Find where the given text appears and provide that cell's center as [x, y] coordinate. 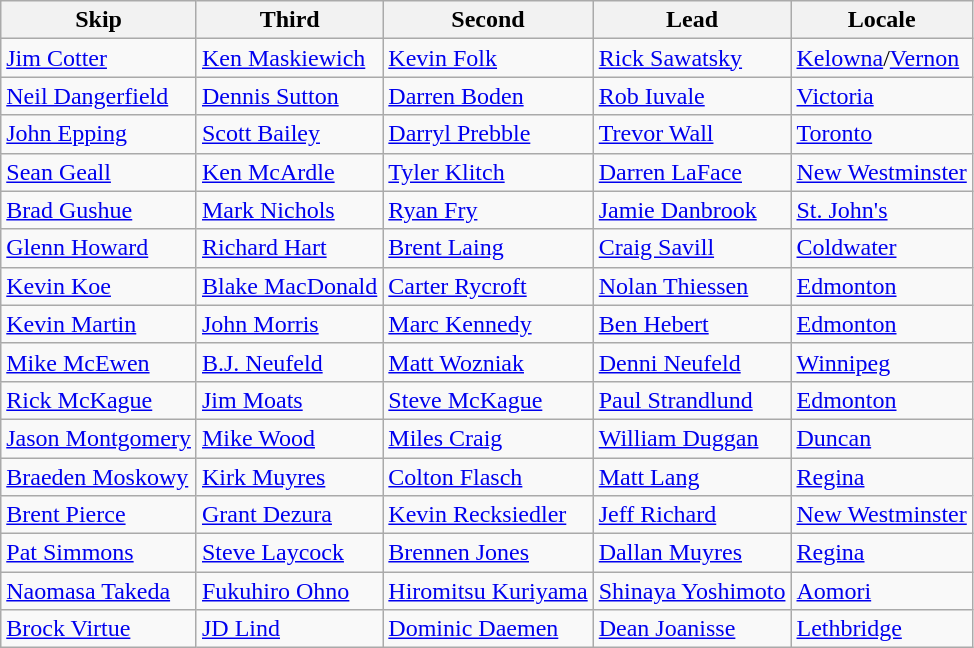
Winnipeg [882, 362]
Brad Gushue [99, 210]
Dennis Sutton [289, 96]
Marc Kennedy [488, 324]
Dean Joanisse [692, 629]
Steve McKague [488, 400]
Scott Bailey [289, 134]
Carter Rycroft [488, 286]
Fukuhiro Ohno [289, 591]
Brent Pierce [99, 515]
Kelowna/Vernon [882, 58]
Jason Montgomery [99, 438]
JD Lind [289, 629]
Kirk Muyres [289, 477]
Darren Boden [488, 96]
Braeden Moskowy [99, 477]
Skip [99, 20]
Ben Hebert [692, 324]
Aomori [882, 591]
Kevin Recksiedler [488, 515]
Sean Geall [99, 172]
Jim Moats [289, 400]
Victoria [882, 96]
Brent Laing [488, 248]
Grant Dezura [289, 515]
Jamie Danbrook [692, 210]
St. John's [882, 210]
Brennen Jones [488, 553]
Coldwater [882, 248]
Glenn Howard [99, 248]
Ryan Fry [488, 210]
Blake MacDonald [289, 286]
Brock Virtue [99, 629]
Toronto [882, 134]
Darryl Prebble [488, 134]
B.J. Neufeld [289, 362]
Second [488, 20]
Third [289, 20]
Neil Dangerfield [99, 96]
Rick Sawatsky [692, 58]
William Duggan [692, 438]
Dallan Muyres [692, 553]
Rob Iuvale [692, 96]
Mark Nichols [289, 210]
Pat Simmons [99, 553]
Paul Strandlund [692, 400]
Ken Maskiewich [289, 58]
Kevin Folk [488, 58]
Mike McEwen [99, 362]
Miles Craig [488, 438]
Richard Hart [289, 248]
Naomasa Takeda [99, 591]
Colton Flasch [488, 477]
Lethbridge [882, 629]
Tyler Klitch [488, 172]
John Morris [289, 324]
Denni Neufeld [692, 362]
Shinaya Yoshimoto [692, 591]
Kevin Martin [99, 324]
Jeff Richard [692, 515]
Trevor Wall [692, 134]
Lead [692, 20]
Dominic Daemen [488, 629]
Craig Savill [692, 248]
Mike Wood [289, 438]
Ken McArdle [289, 172]
Steve Laycock [289, 553]
Duncan [882, 438]
Matt Wozniak [488, 362]
Jim Cotter [99, 58]
Hiromitsu Kuriyama [488, 591]
Darren LaFace [692, 172]
Kevin Koe [99, 286]
John Epping [99, 134]
Locale [882, 20]
Rick McKague [99, 400]
Nolan Thiessen [692, 286]
Matt Lang [692, 477]
